For the text-containing cell, return its midpoint in [X, Y] coordinate format. 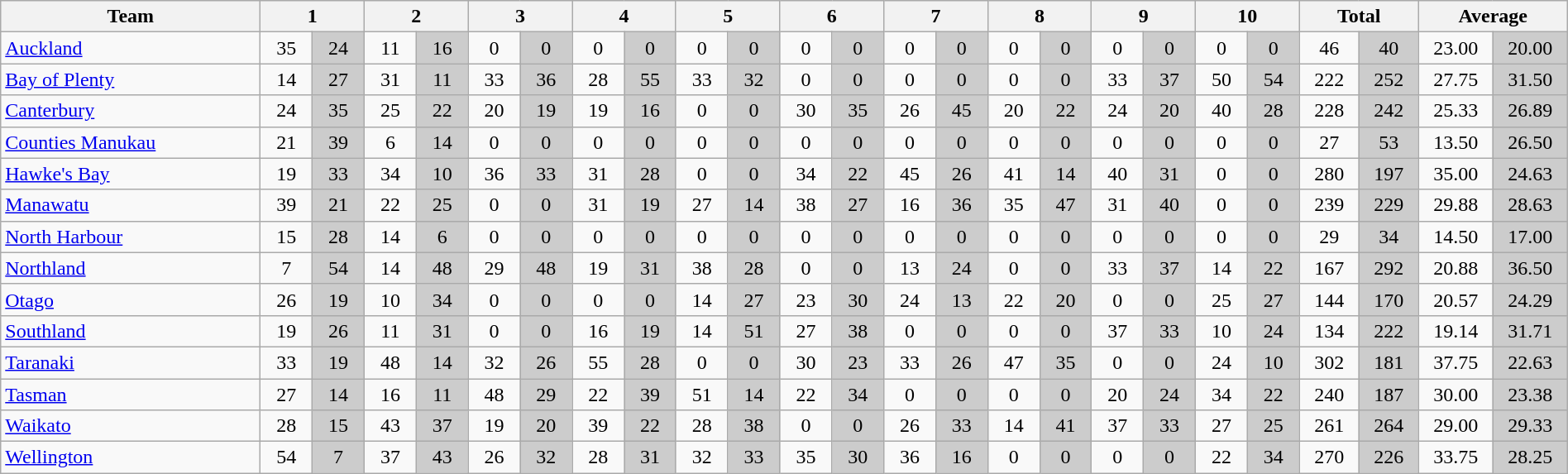
8 [1040, 17]
17.00 [1530, 237]
Total [1359, 17]
292 [1389, 268]
13.50 [1456, 142]
170 [1389, 299]
20.57 [1456, 299]
53 [1389, 142]
29.00 [1456, 426]
24.29 [1530, 299]
30.00 [1456, 395]
31.71 [1530, 331]
28.63 [1530, 205]
Bay of Plenty [131, 79]
29.88 [1456, 205]
23.00 [1456, 48]
27.75 [1456, 79]
Waikato [131, 426]
Taranaki [131, 362]
24.63 [1530, 174]
3 [520, 17]
14.50 [1456, 237]
270 [1329, 457]
181 [1389, 362]
5 [728, 17]
Canterbury [131, 111]
Otago [131, 299]
Counties Manukau [131, 142]
197 [1389, 174]
28.25 [1530, 457]
Southland [131, 331]
9 [1144, 17]
Tasman [131, 395]
19.14 [1456, 331]
35.00 [1456, 174]
264 [1389, 426]
Average [1493, 17]
20.00 [1530, 48]
36.50 [1530, 268]
Hawke's Bay [131, 174]
Northland [131, 268]
26.50 [1530, 142]
29.33 [1530, 426]
134 [1329, 331]
Wellington [131, 457]
302 [1329, 362]
31.50 [1530, 79]
26.89 [1530, 111]
187 [1389, 395]
226 [1389, 457]
37.75 [1456, 362]
46 [1329, 48]
240 [1329, 395]
252 [1389, 79]
North Harbour [131, 237]
228 [1329, 111]
229 [1389, 205]
144 [1329, 299]
167 [1329, 268]
Auckland [131, 48]
2 [417, 17]
1 [313, 17]
25.33 [1456, 111]
22.63 [1530, 362]
33.75 [1456, 457]
20.88 [1456, 268]
280 [1329, 174]
261 [1329, 426]
242 [1389, 111]
23.38 [1530, 395]
Team [131, 17]
50 [1222, 79]
Manawatu [131, 205]
239 [1329, 205]
4 [624, 17]
